Search for the cell housing the specified text and yield its [X, Y] center coordinate. 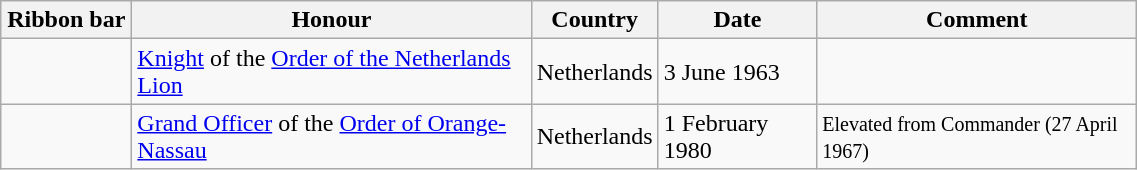
1 February 1980 [738, 136]
Country [594, 20]
Ribbon bar [66, 20]
Elevated from Commander (27 April 1967) [977, 136]
Honour [332, 20]
3 June 1963 [738, 72]
Knight of the Order of the Netherlands Lion [332, 72]
Grand Officer of the Order of Orange-Nassau [332, 136]
Comment [977, 20]
Date [738, 20]
